Return the (X, Y) coordinate for the center point of the cell that contains the specified text.  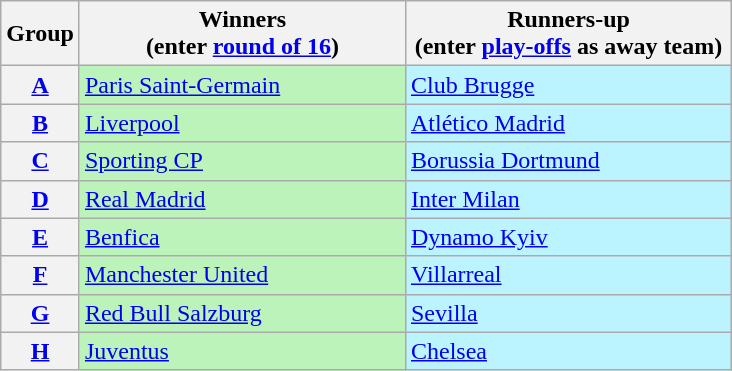
Atlético Madrid (568, 123)
Runners-up(enter play-offs as away team) (568, 34)
Winners(enter round of 16) (242, 34)
Juventus (242, 351)
H (40, 351)
Dynamo Kyiv (568, 237)
A (40, 85)
Sporting CP (242, 161)
Red Bull Salzburg (242, 313)
Sevilla (568, 313)
B (40, 123)
Villarreal (568, 275)
E (40, 237)
Borussia Dortmund (568, 161)
Group (40, 34)
Manchester United (242, 275)
Liverpool (242, 123)
Paris Saint-Germain (242, 85)
C (40, 161)
G (40, 313)
Chelsea (568, 351)
Inter Milan (568, 199)
D (40, 199)
Benfica (242, 237)
Club Brugge (568, 85)
F (40, 275)
Real Madrid (242, 199)
